Search for the cell housing the specified text and yield its (X, Y) center coordinate. 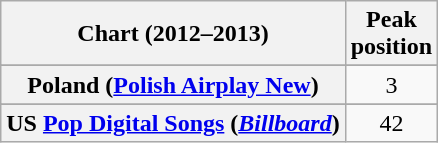
US Pop Digital Songs (Billboard) (173, 123)
42 (391, 123)
3 (391, 85)
Peakposition (391, 34)
Chart (2012–2013) (173, 34)
Poland (Polish Airplay New) (173, 85)
